For the text-containing cell, return its midpoint in [X, Y] coordinate format. 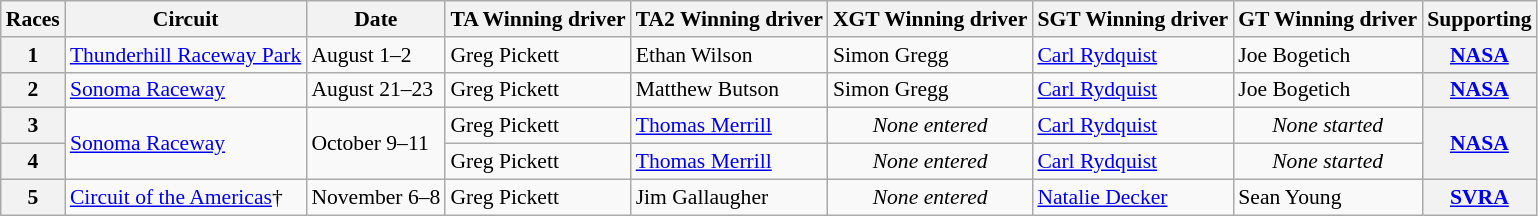
Circuit of the Americas† [186, 197]
1 [33, 55]
3 [33, 126]
Ethan Wilson [730, 55]
SVRA [1480, 197]
Circuit [186, 19]
Sean Young [1328, 197]
TA2 Winning driver [730, 19]
2 [33, 90]
4 [33, 162]
5 [33, 197]
Matthew Butson [730, 90]
TA Winning driver [538, 19]
November 6–8 [376, 197]
Races [33, 19]
Supporting [1480, 19]
Jim Gallaugher [730, 197]
GT Winning driver [1328, 19]
SGT Winning driver [1132, 19]
Date [376, 19]
Natalie Decker [1132, 197]
XGT Winning driver [930, 19]
Thunderhill Raceway Park [186, 55]
August 1–2 [376, 55]
October 9–11 [376, 144]
August 21–23 [376, 90]
